Determine the [X, Y] coordinate at the center of the cell enclosing the given text.  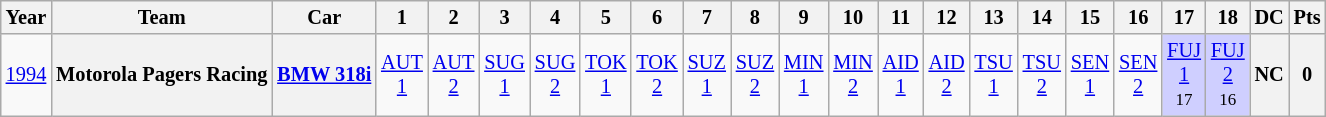
FUJ117 [1184, 75]
8 [755, 17]
15 [1090, 17]
SEN1 [1090, 75]
5 [606, 17]
12 [947, 17]
17 [1184, 17]
MIN1 [804, 75]
9 [804, 17]
7 [707, 17]
0 [1308, 75]
11 [901, 17]
Team [162, 17]
SUZ1 [707, 75]
SEN2 [1138, 75]
SUG2 [555, 75]
DC [1270, 17]
13 [993, 17]
1 [402, 17]
SUZ2 [755, 75]
Car [324, 17]
14 [1042, 17]
Motorola Pagers Racing [162, 75]
TSU1 [993, 75]
SUG1 [504, 75]
MIN2 [852, 75]
2 [454, 17]
4 [555, 17]
BMW 318i [324, 75]
TSU2 [1042, 75]
18 [1228, 17]
AUT2 [454, 75]
FUJ216 [1228, 75]
16 [1138, 17]
Year [26, 17]
3 [504, 17]
1994 [26, 75]
NC [1270, 75]
AUT1 [402, 75]
10 [852, 17]
TOK2 [656, 75]
AID2 [947, 75]
TOK1 [606, 75]
Pts [1308, 17]
6 [656, 17]
AID1 [901, 75]
